Search for the cell housing the specified text and yield its [X, Y] center coordinate. 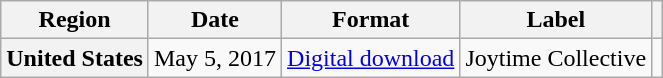
Joytime Collective [556, 58]
Date [214, 20]
Format [371, 20]
United States [75, 58]
Label [556, 20]
Region [75, 20]
May 5, 2017 [214, 58]
Digital download [371, 58]
